Search for the cell housing the specified text and yield its [X, Y] center coordinate. 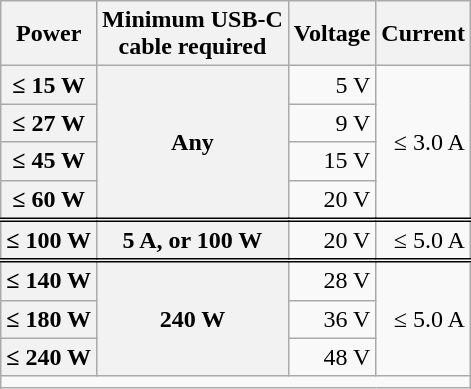
≤ 15 W [49, 85]
≤ 3.0 A [424, 143]
9 V [332, 123]
≤ 27 W [49, 123]
Voltage [332, 34]
Any [193, 143]
36 V [332, 319]
15 V [332, 161]
240 W [193, 319]
Minimum USB‑Ccable required [193, 34]
≤ 140 W [49, 281]
≤ 45 W [49, 161]
Current [424, 34]
Power [49, 34]
≤ 240 W [49, 357]
28 V [332, 281]
≤ 180 W [49, 319]
5 V [332, 85]
48 V [332, 357]
5 A, or 100 W [193, 240]
≤ 100 W [49, 240]
≤ 60 W [49, 200]
